From the cell containing the given text, extract its center point as [x, y] coordinate. 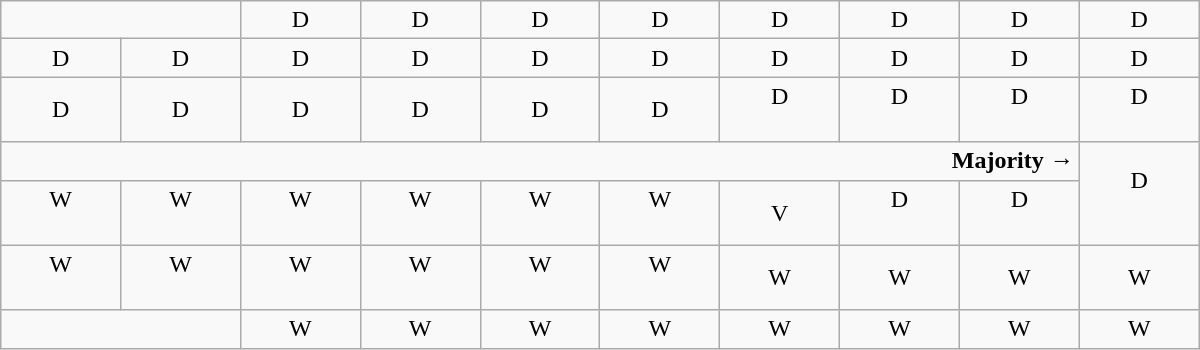
Majority → [540, 161]
V [780, 212]
